Provide the (X, Y) coordinate of the cell's center where the given text is located.  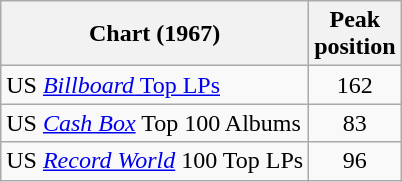
US Cash Box Top 100 Albums (155, 123)
Peakposition (355, 34)
162 (355, 85)
96 (355, 161)
Chart (1967) (155, 34)
US Billboard Top LPs (155, 85)
US Record World 100 Top LPs (155, 161)
83 (355, 123)
